Pinpoint the cell where the given text exists, returning its [X, Y] midpoint coordinate. 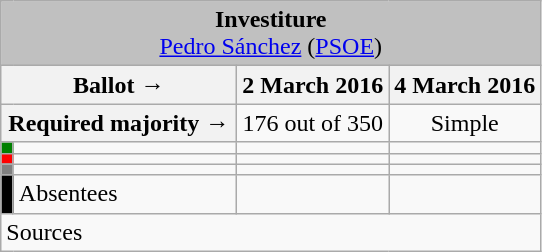
Sources [271, 232]
4 March 2016 [465, 85]
2 March 2016 [313, 85]
Ballot → [119, 85]
InvestiturePedro Sánchez (PSOE) [271, 34]
Absentees [125, 194]
Required majority → [119, 123]
Simple [465, 123]
176 out of 350 [313, 123]
